Detect which cell encompasses the target text, then output its [X, Y] center coordinate. 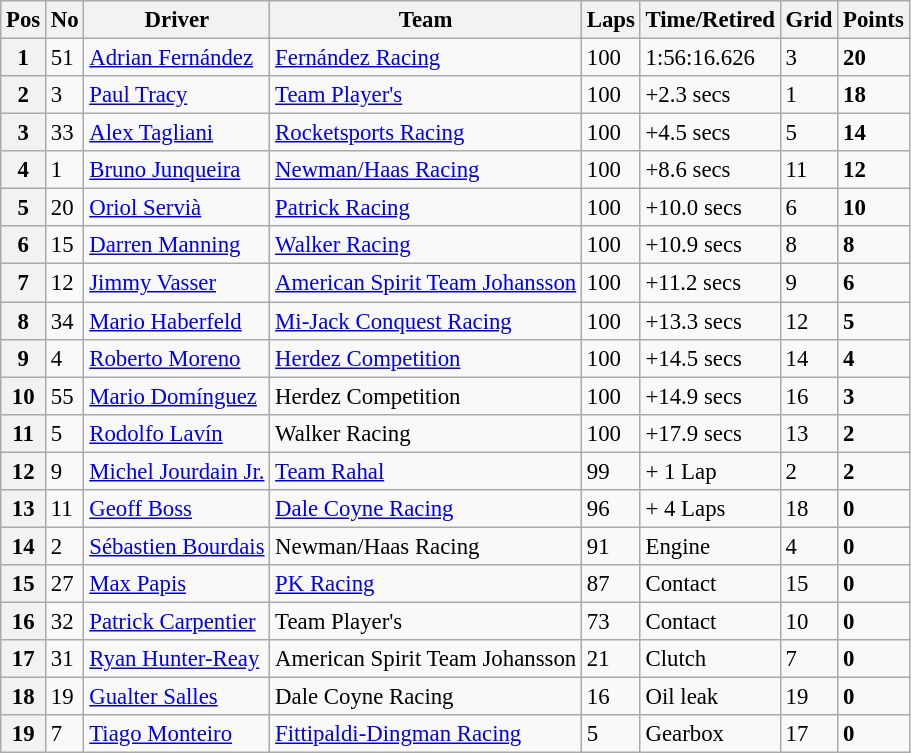
Michel Jourdain Jr. [177, 471]
+10.0 secs [710, 208]
Patrick Carpentier [177, 621]
Jimmy Vasser [177, 283]
34 [65, 321]
96 [610, 509]
Darren Manning [177, 245]
+4.5 secs [710, 133]
Time/Retired [710, 20]
+10.9 secs [710, 245]
Mario Haberfeld [177, 321]
Clutch [710, 659]
Fittipaldi-Dingman Racing [426, 734]
Rocketsports Racing [426, 133]
+ 4 Laps [710, 509]
Ryan Hunter-Reay [177, 659]
+14.5 secs [710, 358]
73 [610, 621]
Team [426, 20]
No [65, 20]
+14.9 secs [710, 396]
Patrick Racing [426, 208]
27 [65, 584]
Max Papis [177, 584]
Paul Tracy [177, 95]
Mario Domínguez [177, 396]
33 [65, 133]
51 [65, 58]
21 [610, 659]
Roberto Moreno [177, 358]
1:56:16.626 [710, 58]
Rodolfo Lavín [177, 433]
Oriol Servià [177, 208]
87 [610, 584]
Team Rahal [426, 471]
Alex Tagliani [177, 133]
Gualter Salles [177, 697]
Grid [808, 20]
PK Racing [426, 584]
99 [610, 471]
Engine [710, 546]
55 [65, 396]
Fernández Racing [426, 58]
+17.9 secs [710, 433]
Geoff Boss [177, 509]
+13.3 secs [710, 321]
31 [65, 659]
91 [610, 546]
Adrian Fernández [177, 58]
Pos [24, 20]
Sébastien Bourdais [177, 546]
Bruno Junqueira [177, 170]
32 [65, 621]
Tiago Monteiro [177, 734]
+8.6 secs [710, 170]
+2.3 secs [710, 95]
Mi-Jack Conquest Racing [426, 321]
+ 1 Lap [710, 471]
Laps [610, 20]
Oil leak [710, 697]
Points [874, 20]
Driver [177, 20]
Gearbox [710, 734]
+11.2 secs [710, 283]
